Search for the cell housing the specified text and yield its (x, y) center coordinate. 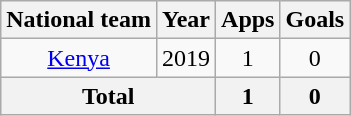
National team (79, 20)
Year (186, 20)
Kenya (79, 58)
2019 (186, 58)
Apps (248, 20)
Goals (315, 20)
Total (108, 96)
